Provide the (X, Y) coordinate of the cell's center where the given text is located.  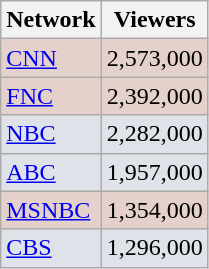
ABC (51, 172)
2,282,000 (154, 134)
Network (51, 20)
CBS (51, 248)
MSNBC (51, 210)
1,354,000 (154, 210)
1,957,000 (154, 172)
Viewers (154, 20)
CNN (51, 58)
FNC (51, 96)
2,392,000 (154, 96)
1,296,000 (154, 248)
2,573,000 (154, 58)
NBC (51, 134)
